Provide the [X, Y] coordinate of the cell's center where the given text is located.  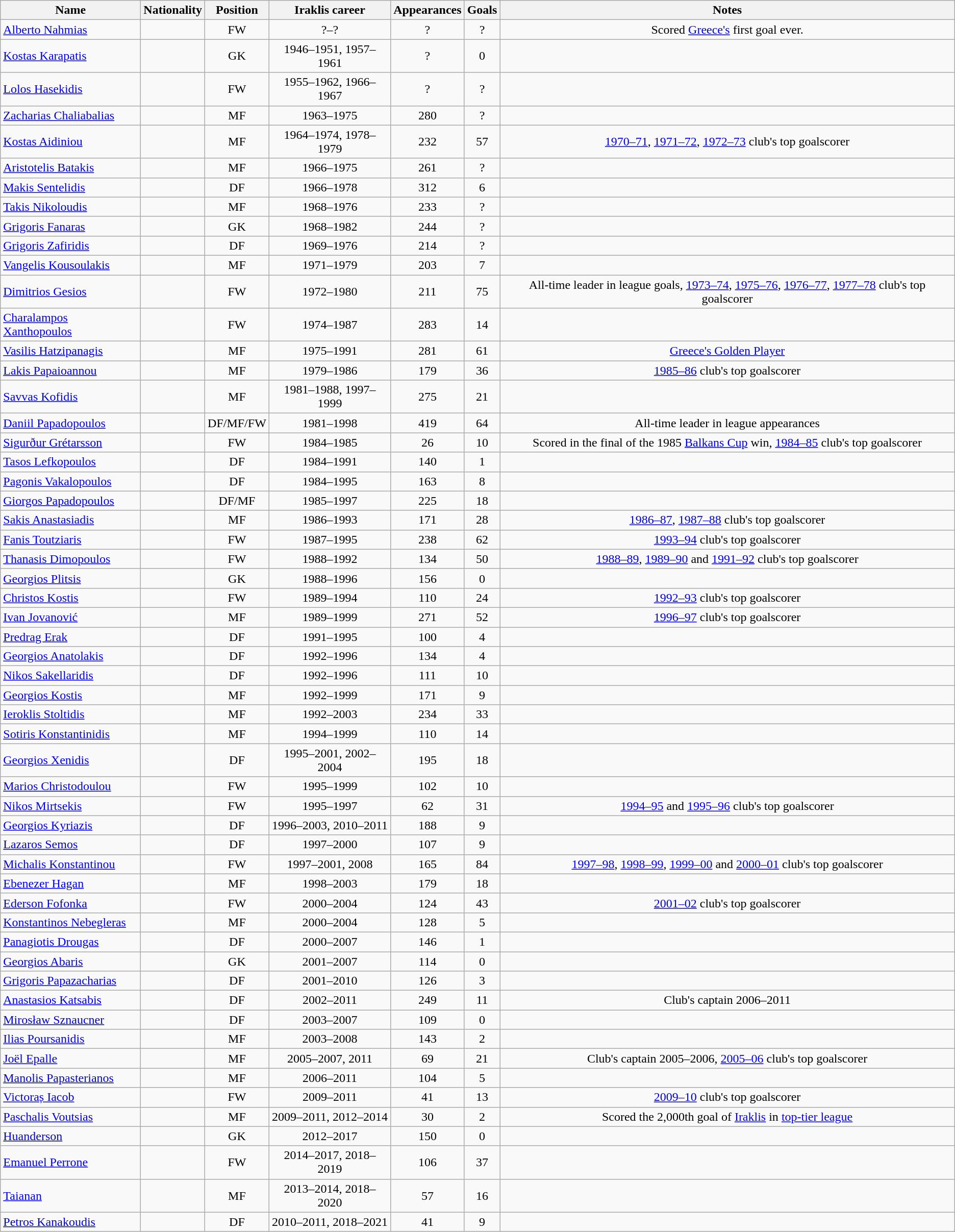
Emanuel Perrone [70, 1163]
1972–1980 [330, 291]
Ieroklis Stoltidis [70, 714]
3 [482, 981]
Ederson Fofonka [70, 903]
Georgios Xenidis [70, 760]
Greece's Golden Player [727, 351]
Daniil Papadopoulos [70, 423]
Nikos Mirtsekis [70, 806]
1991–1995 [330, 636]
7 [482, 265]
1985–1997 [330, 501]
143 [428, 1039]
1997–98, 1998–99, 1999–00 and 2000–01 club's top goalscorer [727, 864]
1984–1995 [330, 481]
Sotiris Konstantinidis [70, 734]
Lakis Papaioannou [70, 371]
1986–1993 [330, 520]
Club's captain 2006–2011 [727, 1000]
69 [428, 1058]
Kostas Karapatis [70, 56]
Notes [727, 10]
128 [428, 922]
1963–1975 [330, 115]
All-time leader in league appearances [727, 423]
2001–2010 [330, 981]
1968–1982 [330, 226]
249 [428, 1000]
1966–1975 [330, 168]
1993–94 club's top goalscorer [727, 539]
1992–2003 [330, 714]
2001–02 club's top goalscorer [727, 903]
1995–1999 [330, 786]
140 [428, 462]
Fanis Toutziaris [70, 539]
1989–1994 [330, 598]
1989–1999 [330, 617]
Lazaros Semos [70, 845]
Grigoris Zafiridis [70, 245]
1964–1974, 1978–1979 [330, 142]
2009–10 club's top goalscorer [727, 1097]
Name [70, 10]
156 [428, 578]
1998–2003 [330, 883]
Konstantinos Nebegleras [70, 922]
Aristotelis Batakis [70, 168]
Joël Epalle [70, 1058]
2001–2007 [330, 961]
271 [428, 617]
Kostas Aidiniou [70, 142]
33 [482, 714]
Savvas Kofidis [70, 397]
1986–87, 1987–88 club's top goalscorer [727, 520]
Iraklis career [330, 10]
50 [482, 559]
Scored the 2,000th goal of Iraklis in top-tier league [727, 1117]
75 [482, 291]
1995–1997 [330, 806]
64 [482, 423]
312 [428, 187]
2012–2017 [330, 1136]
Vasilis Hatzipanagis [70, 351]
6 [482, 187]
52 [482, 617]
Makis Sentelidis [70, 187]
2009–2011 [330, 1097]
84 [482, 864]
234 [428, 714]
232 [428, 142]
114 [428, 961]
Huanderson [70, 1136]
61 [482, 351]
275 [428, 397]
126 [428, 981]
Ilias Poursanidis [70, 1039]
36 [482, 371]
Marios Christodoulou [70, 786]
1987–1995 [330, 539]
43 [482, 903]
Zacharias Chaliabalias [70, 115]
Grigoris Fanaras [70, 226]
244 [428, 226]
Dimitrios Gesios [70, 291]
238 [428, 539]
188 [428, 825]
Vangelis Kousoulakis [70, 265]
Nationality [173, 10]
1955–1962, 1966–1967 [330, 89]
30 [428, 1117]
107 [428, 845]
1997–2000 [330, 845]
214 [428, 245]
1994–95 and 1995–96 club's top goalscorer [727, 806]
Manolis Papasterianos [70, 1078]
1997–2001, 2008 [330, 864]
150 [428, 1136]
1946–1951, 1957–1961 [330, 56]
24 [482, 598]
Lolos Hasekidis [70, 89]
Victoraș Iacob [70, 1097]
Takis Nikoloudis [70, 207]
Georgios Abaris [70, 961]
Anastasios Katsabis [70, 1000]
Scored Greece's first goal ever. [727, 30]
1985–86 club's top goalscorer [727, 371]
104 [428, 1078]
Taianan [70, 1195]
1975–1991 [330, 351]
Club's captain 2005–2006, 2005–06 club's top goalscorer [727, 1058]
1970–71, 1971–72, 1972–73 club's top goalscorer [727, 142]
Goals [482, 10]
Charalampos Xanthopoulos [70, 325]
106 [428, 1163]
124 [428, 903]
2010–2011, 2018–2021 [330, 1222]
DF/MF/FW [237, 423]
1995–2001, 2002–2004 [330, 760]
100 [428, 636]
2009–2011, 2012–2014 [330, 1117]
11 [482, 1000]
Giorgos Papadopoulos [70, 501]
Pagonis Vakalopoulos [70, 481]
All-time leader in league goals, 1973–74, 1975–76, 1976–77, 1977–78 club's top goalscorer [727, 291]
2003–2007 [330, 1020]
Georgios Plitsis [70, 578]
Mirosław Sznaucner [70, 1020]
165 [428, 864]
Alberto Nahmias [70, 30]
1994–1999 [330, 734]
2006–2011 [330, 1078]
26 [428, 442]
163 [428, 481]
1984–1985 [330, 442]
1968–1976 [330, 207]
1996–2003, 2010–2011 [330, 825]
1992–1999 [330, 695]
Paschalis Voutsias [70, 1117]
Petros Kanakoudis [70, 1222]
Ebenezer Hagan [70, 883]
1988–89, 1989–90 and 1991–92 club's top goalscorer [727, 559]
Nikos Sakellaridis [70, 676]
Sigurður Grétarsson [70, 442]
1988–1996 [330, 578]
1981–1988, 1997–1999 [330, 397]
Panagiotis Drougas [70, 942]
37 [482, 1163]
1971–1979 [330, 265]
?–? [330, 30]
2002–2011 [330, 1000]
146 [428, 942]
Appearances [428, 10]
109 [428, 1020]
Sakis Anastasiadis [70, 520]
211 [428, 291]
1981–1998 [330, 423]
261 [428, 168]
Scored in the final of the 1985 Balkans Cup win, 1984–85 club's top goalscorer [727, 442]
203 [428, 265]
Michalis Konstantinou [70, 864]
233 [428, 207]
Thanasis Dimopoulos [70, 559]
1979–1986 [330, 371]
102 [428, 786]
1988–1992 [330, 559]
1969–1976 [330, 245]
Georgios Anatolakis [70, 656]
1984–1991 [330, 462]
Georgios Kyriazis [70, 825]
195 [428, 760]
Ivan Jovanović [70, 617]
111 [428, 676]
225 [428, 501]
419 [428, 423]
16 [482, 1195]
2005–2007, 2011 [330, 1058]
1992–93 club's top goalscorer [727, 598]
28 [482, 520]
1974–1987 [330, 325]
Predrag Erak [70, 636]
283 [428, 325]
280 [428, 115]
Grigoris Papazacharias [70, 981]
2013–2014, 2018–2020 [330, 1195]
Position [237, 10]
13 [482, 1097]
2000–2007 [330, 942]
Tasos Lefkopoulos [70, 462]
8 [482, 481]
2014–2017, 2018–2019 [330, 1163]
Christos Kostis [70, 598]
31 [482, 806]
DF/MF [237, 501]
1966–1978 [330, 187]
281 [428, 351]
2003–2008 [330, 1039]
Georgios Kostis [70, 695]
1996–97 club's top goalscorer [727, 617]
